Identify which cell holds the provided text, then report its (X, Y) central coordinate. 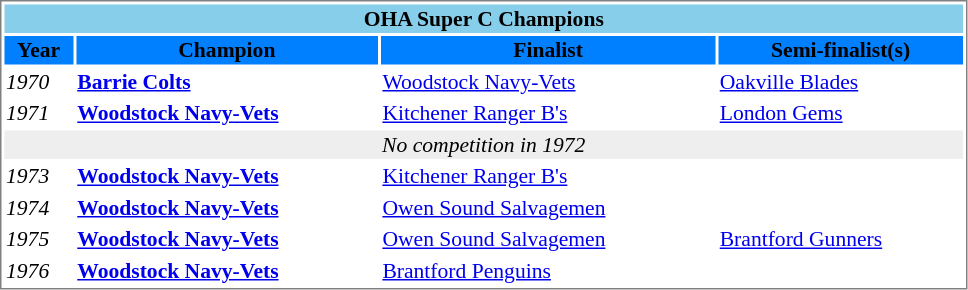
1975 (38, 239)
Oakville Blades (840, 82)
Brantford Gunners (840, 239)
1971 (38, 113)
London Gems (840, 113)
Semi-finalist(s) (840, 50)
1976 (38, 270)
Barrie Colts (227, 82)
Champion (227, 50)
No competition in 1972 (483, 144)
Year (38, 50)
Brantford Penguins (548, 270)
OHA Super C Champions (483, 18)
1974 (38, 208)
Finalist (548, 50)
1970 (38, 82)
1973 (38, 176)
